Return the [X, Y] coordinate for the center point of the cell that contains the specified text.  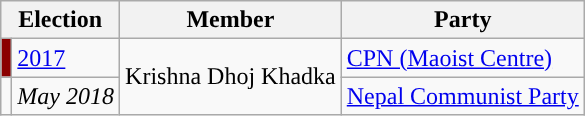
2017 [66, 58]
CPN (Maoist Centre) [462, 58]
Member [231, 20]
Party [462, 20]
Krishna Dhoj Khadka [231, 77]
Nepal Communist Party [462, 96]
May 2018 [66, 96]
Election [60, 20]
